From the cell containing the given text, extract its center point as (X, Y) coordinate. 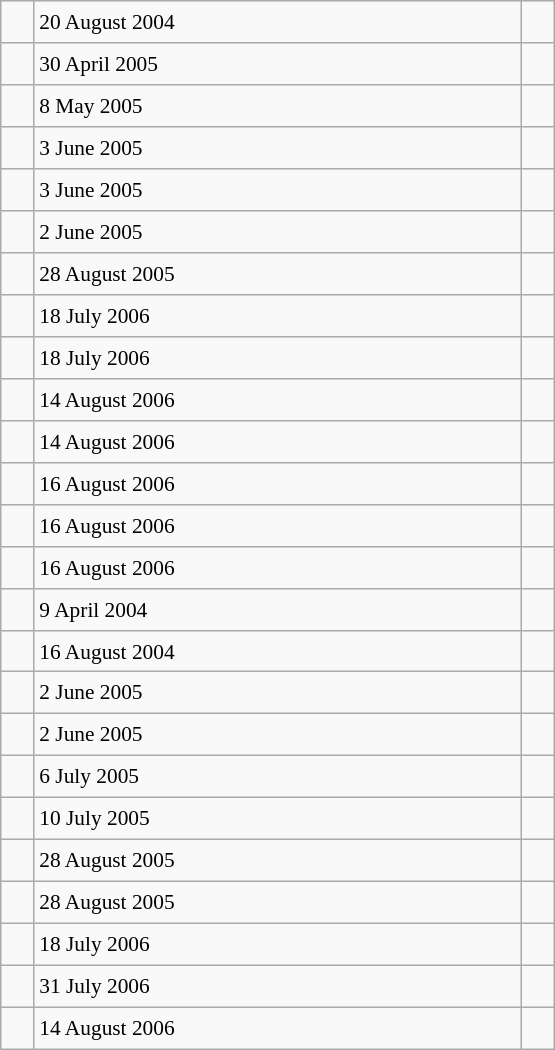
30 April 2005 (278, 64)
20 August 2004 (278, 22)
6 July 2005 (278, 777)
16 August 2004 (278, 651)
31 July 2006 (278, 986)
10 July 2005 (278, 819)
9 April 2004 (278, 609)
8 May 2005 (278, 106)
